Identify which cell holds the provided text, then report its (X, Y) central coordinate. 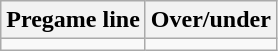
Over/under (210, 20)
Pregame line (74, 20)
